Find where the given text appears and provide that cell's center as (x, y) coordinate. 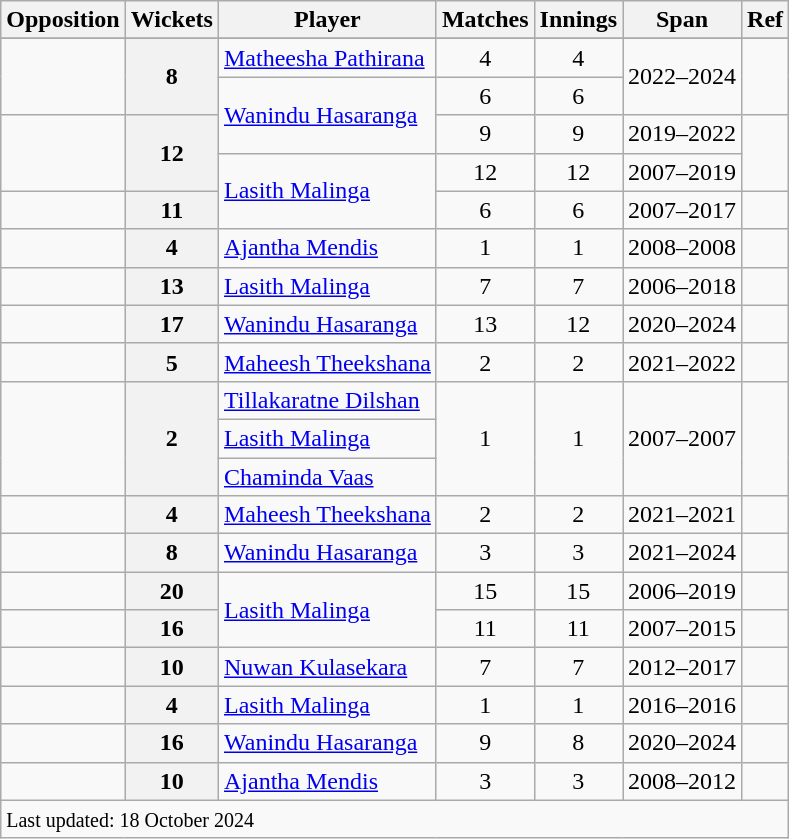
2016–2016 (682, 705)
5 (172, 362)
2007–2007 (682, 438)
2008–2012 (682, 781)
2021–2022 (682, 362)
Wickets (172, 20)
17 (172, 324)
Nuwan Kulasekara (327, 667)
Innings (578, 20)
2021–2024 (682, 553)
Matches (485, 20)
2019–2022 (682, 134)
2022–2024 (682, 77)
Span (682, 20)
2008–2008 (682, 248)
Chaminda Vaas (327, 477)
2006–2018 (682, 286)
Opposition (63, 20)
Player (327, 20)
20 (172, 591)
Last updated: 18 October 2024 (395, 819)
2007–2017 (682, 210)
2007–2019 (682, 172)
2021–2021 (682, 515)
Tillakaratne Dilshan (327, 400)
2006–2019 (682, 591)
2012–2017 (682, 667)
Ref (766, 20)
Matheesha Pathirana (327, 58)
2007–2015 (682, 629)
